Search for the cell housing the specified text and yield its (X, Y) center coordinate. 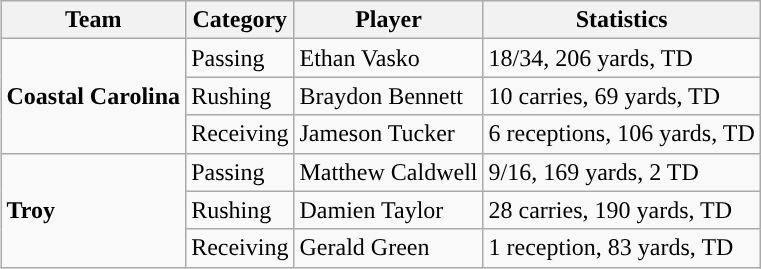
Player (388, 20)
18/34, 206 yards, TD (622, 58)
Team (94, 20)
Gerald Green (388, 248)
6 receptions, 106 yards, TD (622, 134)
Matthew Caldwell (388, 172)
Ethan Vasko (388, 58)
Coastal Carolina (94, 96)
10 carries, 69 yards, TD (622, 96)
9/16, 169 yards, 2 TD (622, 172)
Statistics (622, 20)
28 carries, 190 yards, TD (622, 210)
Braydon Bennett (388, 96)
Damien Taylor (388, 210)
Jameson Tucker (388, 134)
Troy (94, 210)
1 reception, 83 yards, TD (622, 248)
Category (240, 20)
